Scan for the cell matching the given text and deliver its (x, y) coordinate at center. 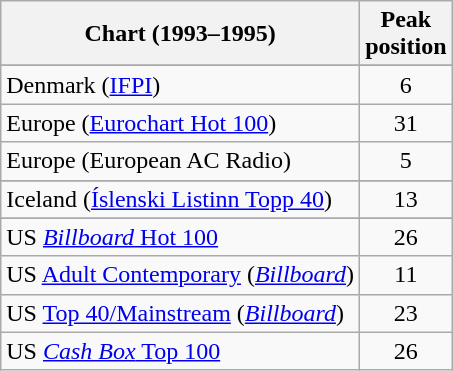
5 (406, 161)
13 (406, 199)
US Billboard Hot 100 (180, 237)
Iceland (Íslenski Listinn Topp 40) (180, 199)
US Adult Contemporary (Billboard) (180, 275)
Chart (1993–1995) (180, 34)
6 (406, 85)
11 (406, 275)
US Cash Box Top 100 (180, 351)
Europe (European AC Radio) (180, 161)
23 (406, 313)
Denmark (IFPI) (180, 85)
31 (406, 123)
US Top 40/Mainstream (Billboard) (180, 313)
Peakposition (406, 34)
Europe (Eurochart Hot 100) (180, 123)
